Identify which cell holds the provided text, then report its (X, Y) central coordinate. 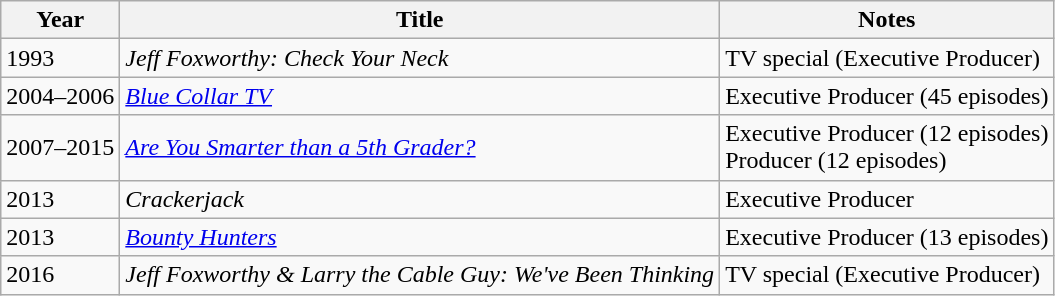
Notes (887, 20)
Executive Producer (887, 199)
Executive Producer (13 episodes) (887, 237)
Crackerjack (420, 199)
2004–2006 (60, 96)
Title (420, 20)
Jeff Foxworthy: Check Your Neck (420, 58)
Bounty Hunters (420, 237)
Executive Producer (45 episodes) (887, 96)
Blue Collar TV (420, 96)
Year (60, 20)
Jeff Foxworthy & Larry the Cable Guy: We've Been Thinking (420, 275)
2016 (60, 275)
2007–2015 (60, 148)
Executive Producer (12 episodes)Producer (12 episodes) (887, 148)
Are You Smarter than a 5th Grader? (420, 148)
1993 (60, 58)
